Identify which cell holds the provided text, then report its [X, Y] central coordinate. 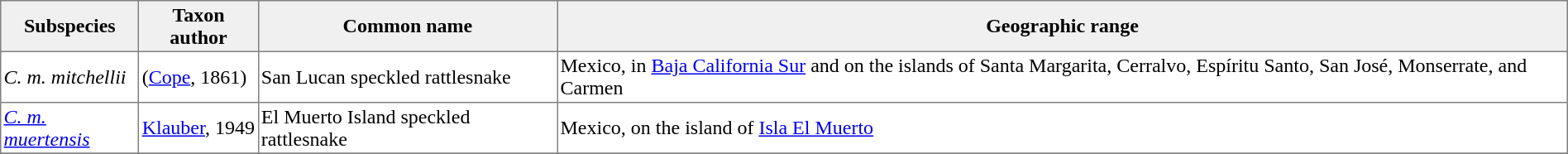
Mexico, on the island of Isla El Muerto [1062, 128]
Taxon author [198, 26]
C. m. mitchellii [69, 77]
Klauber, 1949 [198, 128]
Mexico, in Baja California Sur and on the islands of Santa Margarita, Cerralvo, Espíritu Santo, San José, Monserrate, and Carmen [1062, 77]
Geographic range [1062, 26]
Subspecies [69, 26]
El Muerto Island speckled rattlesnake [408, 128]
C. m. muertensis [69, 128]
(Cope, 1861) [198, 77]
Common name [408, 26]
San Lucan speckled rattlesnake [408, 77]
